Detect which cell encompasses the target text, then output its [X, Y] center coordinate. 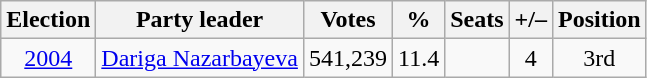
541,239 [348, 58]
Party leader [200, 20]
+/– [530, 20]
11.4 [418, 58]
2004 [48, 58]
Position [599, 20]
3rd [599, 58]
Seats [477, 20]
Dariga Nazarbayeva [200, 58]
Election [48, 20]
Votes [348, 20]
% [418, 20]
4 [530, 58]
